Detect which cell encompasses the target text, then output its (x, y) center coordinate. 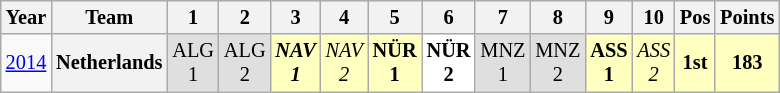
NAV2 (344, 63)
3 (296, 17)
2 (245, 17)
Team (109, 17)
10 (654, 17)
ALG2 (245, 63)
Pos (695, 17)
MNZ1 (502, 63)
7 (502, 17)
ASS2 (654, 63)
183 (747, 63)
ALG1 (193, 63)
NÜR2 (449, 63)
1 (193, 17)
6 (449, 17)
MNZ2 (558, 63)
1st (695, 63)
2014 (26, 63)
NAV1 (296, 63)
8 (558, 17)
NÜR1 (395, 63)
Points (747, 17)
ASS1 (608, 63)
5 (395, 17)
9 (608, 17)
4 (344, 17)
Year (26, 17)
Netherlands (109, 63)
